Detect which cell encompasses the target text, then output its (x, y) center coordinate. 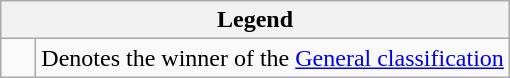
Denotes the winner of the General classification (273, 58)
Legend (256, 20)
